Scan for the cell matching the given text and deliver its (x, y) coordinate at center. 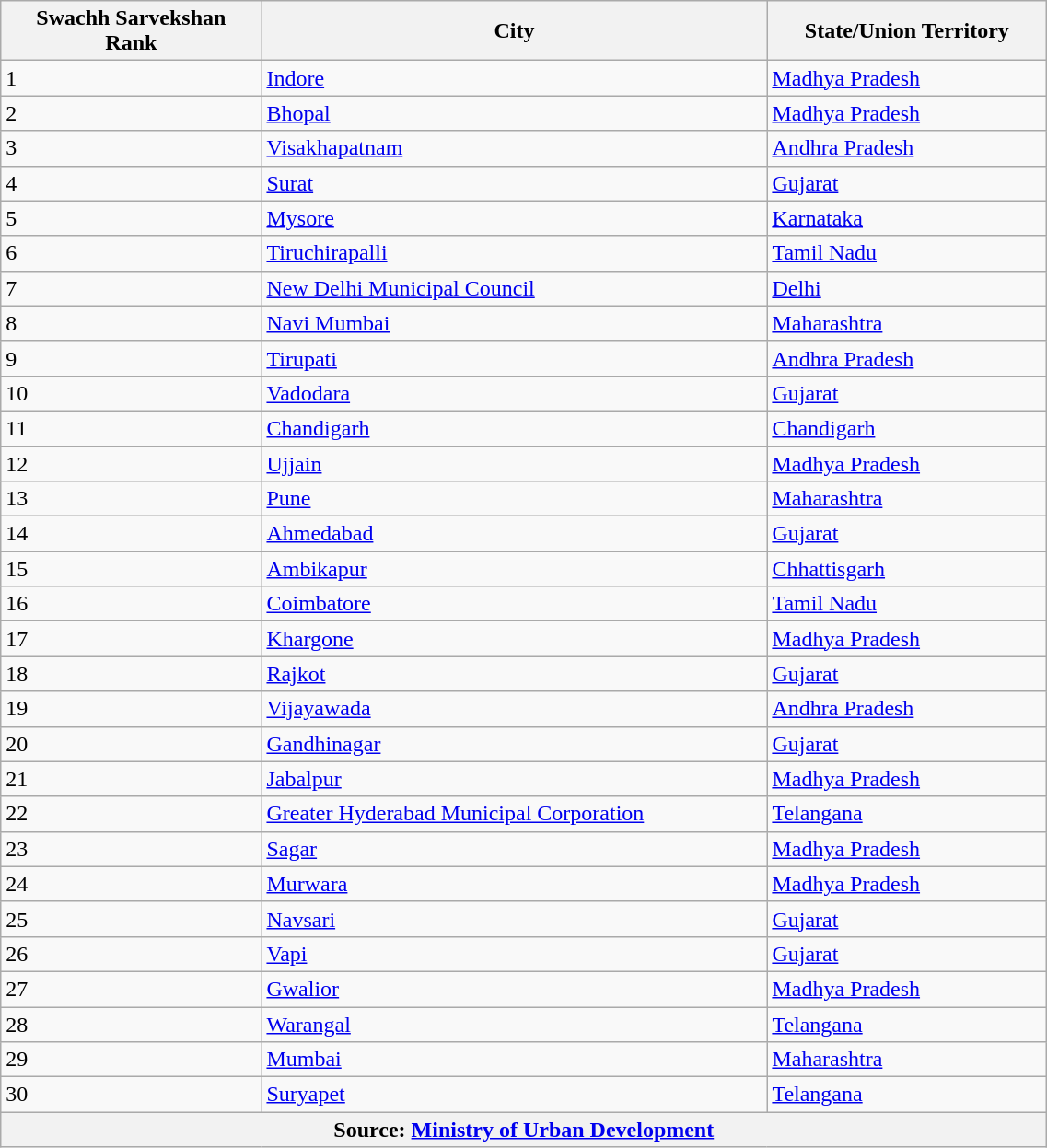
17 (131, 639)
22 (131, 814)
11 (131, 428)
Suryapet (514, 1095)
Navsari (514, 919)
New Delhi Municipal Council (514, 288)
Pune (514, 499)
Gandhinagar (514, 744)
10 (131, 393)
Gwalior (514, 989)
Sagar (514, 849)
Vadodara (514, 393)
Navi Mumbai (514, 323)
Rajkot (514, 674)
Tirupati (514, 358)
Greater Hyderabad Municipal Corporation (514, 814)
Delhi (907, 288)
15 (131, 569)
Warangal (514, 1025)
18 (131, 674)
Visakhapatnam (514, 148)
25 (131, 919)
City (514, 31)
30 (131, 1095)
Ahmedabad (514, 534)
26 (131, 954)
4 (131, 183)
3 (131, 148)
7 (131, 288)
20 (131, 744)
2 (131, 113)
14 (131, 534)
12 (131, 463)
29 (131, 1060)
Ambikapur (514, 569)
Source: Ministry of Urban Development (524, 1130)
Murwara (514, 884)
Coimbatore (514, 604)
28 (131, 1025)
8 (131, 323)
1 (131, 78)
Chhattisgarh (907, 569)
Vijayawada (514, 709)
Khargone (514, 639)
Swachh SarvekshanRank (131, 31)
21 (131, 779)
Vapi (514, 954)
Surat (514, 183)
13 (131, 499)
23 (131, 849)
Jabalpur (514, 779)
6 (131, 253)
Bhopal (514, 113)
16 (131, 604)
27 (131, 989)
5 (131, 218)
Tiruchirapalli (514, 253)
Mysore (514, 218)
24 (131, 884)
19 (131, 709)
State/Union Territory (907, 31)
Indore (514, 78)
Karnataka (907, 218)
Ujjain (514, 463)
9 (131, 358)
Mumbai (514, 1060)
